Search for the cell housing the specified text and yield its (X, Y) center coordinate. 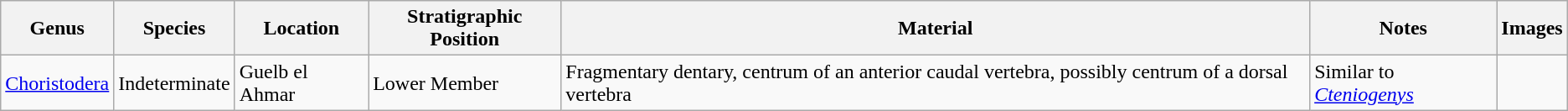
Stratigraphic Position (465, 29)
Indeterminate (174, 82)
Lower Member (465, 82)
Choristodera (57, 82)
Guelb el Ahmar (302, 82)
Material (936, 29)
Images (1532, 29)
Genus (57, 29)
Similar to Cteniogenys (1404, 82)
Fragmentary dentary, centrum of an anterior caudal vertebra, possibly centrum of a dorsal vertebra (936, 82)
Species (174, 29)
Location (302, 29)
Notes (1404, 29)
